Capture the cell that displays the provided text and extract its [X, Y] central coordinate. 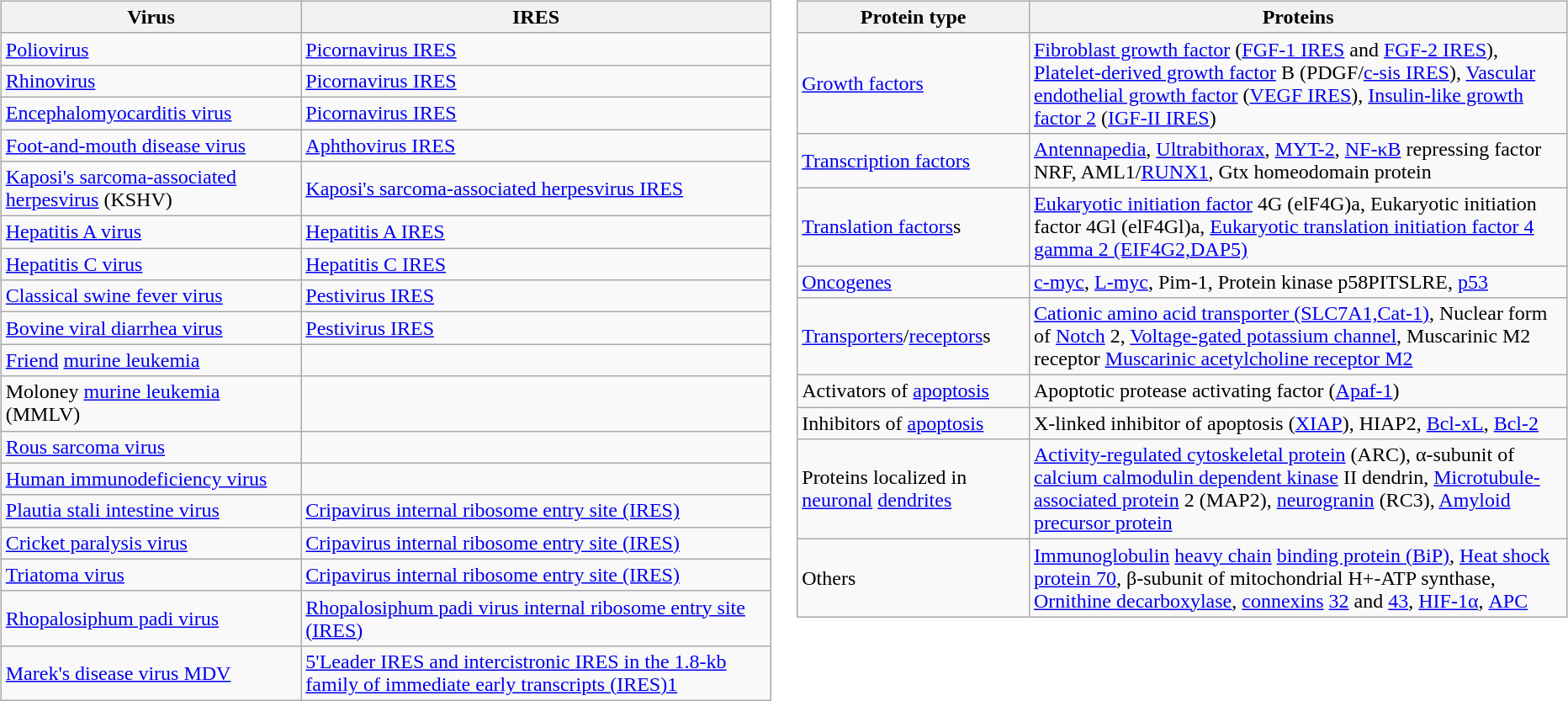
Aphthovirus IRES [536, 146]
Apoptotic protease activating factor (Apaf-1) [1297, 391]
Proteins [1297, 17]
Bovine viral diarrhea virus [151, 328]
X-linked inhibitor of apoptosis (XIAP), HIAP2, Bcl-xL, Bcl-2 [1297, 423]
Marek's disease virus MDV [151, 673]
Transcription factors [914, 160]
Antennapedia, Ultrabithorax, MYT-2, NF-κB repressing factor NRF, AML1/RUNX1, Gtx homeodomain protein [1297, 160]
Moloney murine leukemia (MMLV) [151, 404]
Hepatitis A IRES [536, 232]
Protein type [914, 17]
Rous sarcoma virus [151, 447]
Poliovirus [151, 49]
Activators of apoptosis [914, 391]
Kaposi's sarcoma-associated herpesvirus IRES [536, 189]
Virus [151, 17]
Triatoma virus [151, 575]
Plautia stali intestine virus [151, 511]
IRES [536, 17]
Rhinovirus [151, 81]
Transporters/receptorss [914, 337]
Cricket paralysis virus [151, 543]
Rhopalosiphum padi virus internal ribosome entry site (IRES) [536, 618]
Hepatitis C IRES [536, 264]
Oncogenes [914, 282]
Rhopalosiphum padi virus [151, 618]
Hepatitis A virus [151, 232]
Proteins localized in neuronal dendrites [914, 490]
Classical swine fever virus [151, 296]
Human immunodeficiency virus [151, 479]
Hepatitis C virus [151, 264]
Encephalomyocarditis virus [151, 113]
Translation factorss [914, 226]
5'Leader IRES and intercistronic IRES in the 1.8-kb family of immediate early transcripts (IRES)1 [536, 673]
Inhibitors of apoptosis [914, 423]
c-myc, L-myc, Pim-1, Protein kinase p58PITSLRE, p53 [1297, 282]
Kaposi's sarcoma-associated herpesvirus (KSHV) [151, 189]
Growth factors [914, 82]
Foot-and-mouth disease virus [151, 146]
Others [914, 578]
Friend murine leukemia [151, 360]
